Output the (X, Y) coordinate of the center of the cell containing the given text.  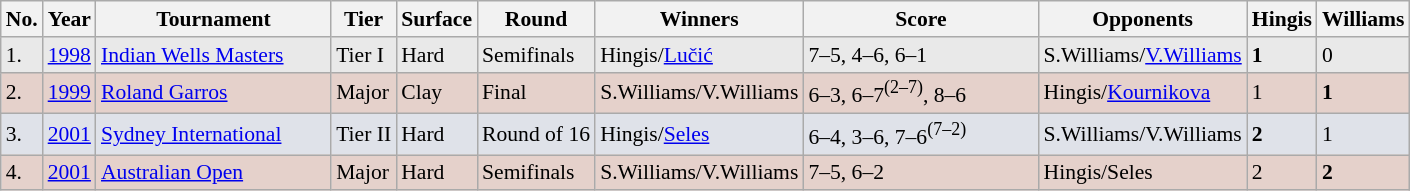
Winners (699, 19)
Tournament (214, 19)
Sydney International (214, 134)
6–4, 3–6, 7–6(7–2) (920, 134)
Score (920, 19)
Clay (436, 92)
Hingis/Lučić (699, 55)
2. (22, 92)
Tier II (364, 134)
7–5, 6–2 (920, 173)
3. (22, 134)
1999 (70, 92)
Final (536, 92)
Tier (364, 19)
Round (536, 19)
Australian Open (214, 173)
Round of 16 (536, 134)
Year (70, 19)
Opponents (1142, 19)
Hingis (1282, 19)
Williams (1364, 19)
Roland Garros (214, 92)
1. (22, 55)
0 (1364, 55)
1998 (70, 55)
Hingis/Kournikova (1142, 92)
Tier I (364, 55)
Indian Wells Masters (214, 55)
4. (22, 173)
No. (22, 19)
Surface (436, 19)
6–3, 6–7(2–7), 8–6 (920, 92)
7–5, 4–6, 6–1 (920, 55)
